Return (x, y) of the center of cell containing provided text 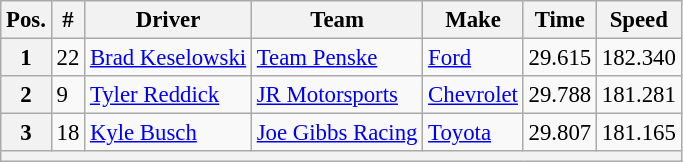
Team Penske (336, 58)
Time (560, 20)
3 (26, 133)
Ford (473, 58)
Toyota (473, 133)
# (68, 20)
18 (68, 133)
182.340 (638, 58)
Team (336, 20)
Pos. (26, 20)
Driver (168, 20)
Chevrolet (473, 95)
181.281 (638, 95)
Kyle Busch (168, 133)
29.615 (560, 58)
29.788 (560, 95)
2 (26, 95)
Brad Keselowski (168, 58)
22 (68, 58)
181.165 (638, 133)
Make (473, 20)
Joe Gibbs Racing (336, 133)
Speed (638, 20)
29.807 (560, 133)
Tyler Reddick (168, 95)
9 (68, 95)
1 (26, 58)
JR Motorsports (336, 95)
